Pinpoint the cell where the given text exists, returning its (x, y) midpoint coordinate. 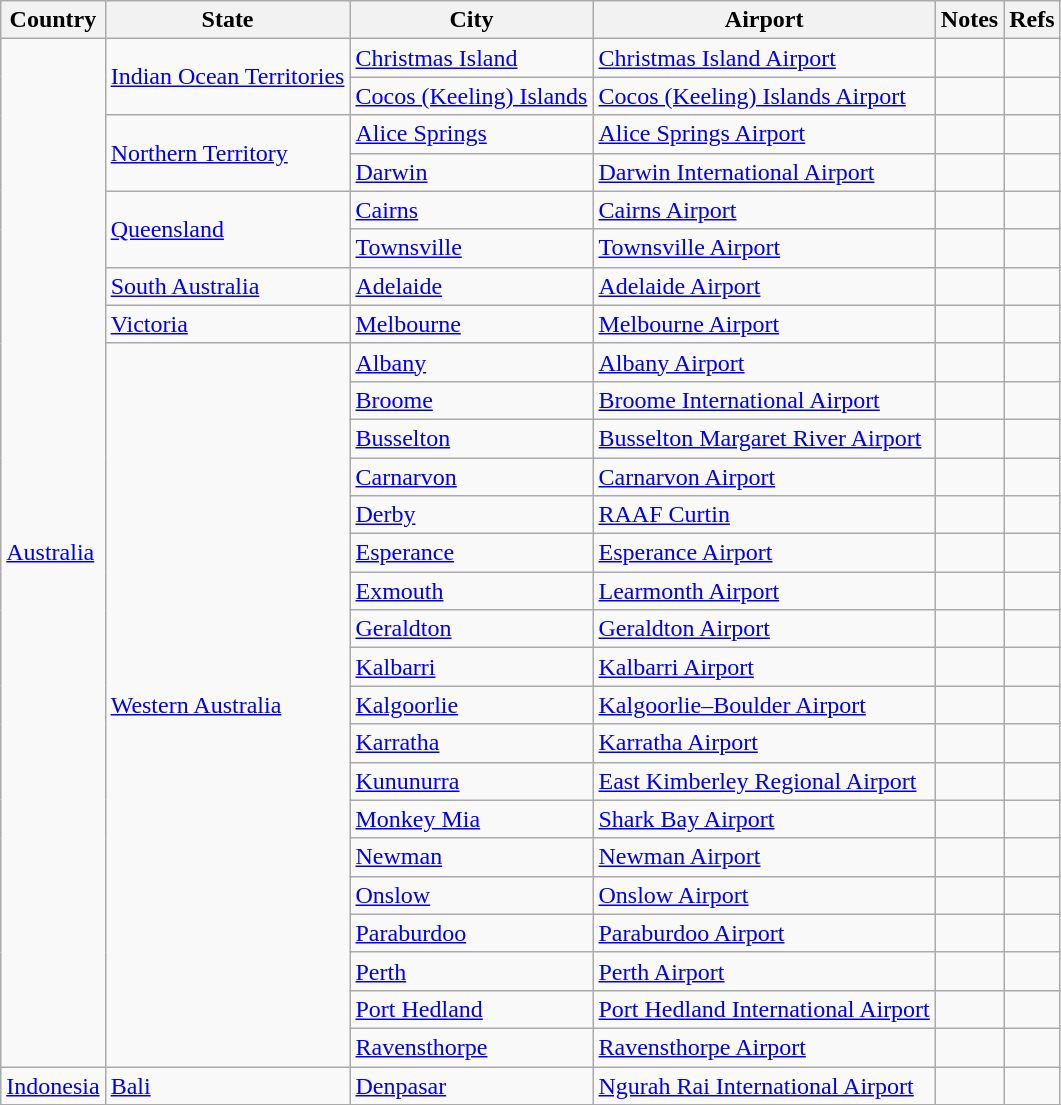
Airport (764, 20)
Broome (472, 400)
Victoria (228, 324)
Bali (228, 1085)
Cocos (Keeling) Islands (472, 96)
Queensland (228, 229)
Kalbarri (472, 667)
Notes (969, 20)
Perth Airport (764, 971)
Australia (53, 553)
Monkey Mia (472, 819)
Perth (472, 971)
Darwin International Airport (764, 172)
Ravensthorpe (472, 1047)
City (472, 20)
Newman (472, 857)
Denpasar (472, 1085)
Kalgoorlie–Boulder Airport (764, 705)
Ngurah Rai International Airport (764, 1085)
Kalgoorlie (472, 705)
Karratha Airport (764, 743)
Ravensthorpe Airport (764, 1047)
Darwin (472, 172)
Alice Springs (472, 134)
Kalbarri Airport (764, 667)
Exmouth (472, 591)
South Australia (228, 286)
Port Hedland International Airport (764, 1009)
State (228, 20)
Busselton (472, 438)
Melbourne Airport (764, 324)
Melbourne (472, 324)
Paraburdoo Airport (764, 933)
Western Australia (228, 704)
Cairns (472, 210)
Townsville (472, 248)
Geraldton Airport (764, 629)
Esperance (472, 553)
Karratha (472, 743)
Albany Airport (764, 362)
Paraburdoo (472, 933)
Port Hedland (472, 1009)
Busselton Margaret River Airport (764, 438)
Townsville Airport (764, 248)
Newman Airport (764, 857)
East Kimberley Regional Airport (764, 781)
Adelaide (472, 286)
Indonesia (53, 1085)
Shark Bay Airport (764, 819)
Kununurra (472, 781)
Broome International Airport (764, 400)
Carnarvon Airport (764, 477)
Carnarvon (472, 477)
Country (53, 20)
Adelaide Airport (764, 286)
Esperance Airport (764, 553)
Indian Ocean Territories (228, 77)
Christmas Island Airport (764, 58)
Cocos (Keeling) Islands Airport (764, 96)
Learmonth Airport (764, 591)
RAAF Curtin (764, 515)
Geraldton (472, 629)
Christmas Island (472, 58)
Albany (472, 362)
Derby (472, 515)
Refs (1032, 20)
Cairns Airport (764, 210)
Onslow (472, 895)
Onslow Airport (764, 895)
Northern Territory (228, 153)
Alice Springs Airport (764, 134)
